Locate the cell with the specified text and output its [x, y] center coordinate. 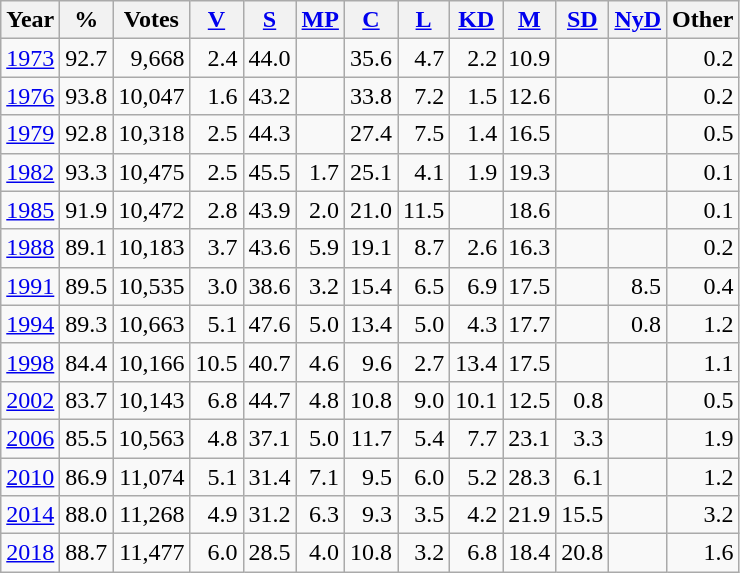
2.2 [476, 58]
Year [30, 20]
93.8 [86, 96]
21.0 [370, 210]
18.4 [530, 553]
25.1 [370, 172]
10,475 [152, 172]
16.5 [530, 134]
7.2 [424, 96]
3.7 [216, 248]
KD [476, 20]
43.9 [270, 210]
10,663 [152, 324]
2018 [30, 553]
19.1 [370, 248]
44.0 [270, 58]
1973 [30, 58]
28.5 [270, 553]
44.3 [270, 134]
10.9 [530, 58]
4.7 [424, 58]
7.5 [424, 134]
15.5 [582, 515]
2.4 [216, 58]
1994 [30, 324]
Other [703, 20]
10.1 [476, 400]
MP [320, 20]
L [424, 20]
1985 [30, 210]
6.5 [424, 286]
16.3 [530, 248]
45.5 [270, 172]
1988 [30, 248]
2002 [30, 400]
% [86, 20]
3.5 [424, 515]
6.9 [476, 286]
89.5 [86, 286]
20.8 [582, 553]
18.6 [530, 210]
38.6 [270, 286]
21.9 [530, 515]
43.6 [270, 248]
4.6 [320, 362]
31.4 [270, 477]
2010 [30, 477]
10,472 [152, 210]
19.3 [530, 172]
9.3 [370, 515]
89.3 [86, 324]
10,166 [152, 362]
2.8 [216, 210]
40.7 [270, 362]
1991 [30, 286]
4.1 [424, 172]
9.6 [370, 362]
92.8 [86, 134]
8.5 [638, 286]
5.2 [476, 477]
1982 [30, 172]
1979 [30, 134]
93.3 [86, 172]
17.7 [530, 324]
4.9 [216, 515]
5.9 [320, 248]
SD [582, 20]
0.4 [703, 286]
V [216, 20]
6.1 [582, 477]
9.5 [370, 477]
7.7 [476, 438]
1.4 [476, 134]
37.1 [270, 438]
23.1 [530, 438]
9.0 [424, 400]
9,668 [152, 58]
2014 [30, 515]
10,183 [152, 248]
7.1 [320, 477]
28.3 [530, 477]
31.2 [270, 515]
M [530, 20]
33.8 [370, 96]
4.3 [476, 324]
1.1 [703, 362]
35.6 [370, 58]
89.1 [86, 248]
85.5 [86, 438]
5.4 [424, 438]
27.4 [370, 134]
47.6 [270, 324]
2.0 [320, 210]
11,477 [152, 553]
84.4 [86, 362]
1.7 [320, 172]
4.0 [320, 553]
6.3 [320, 515]
86.9 [86, 477]
3.0 [216, 286]
10,563 [152, 438]
12.5 [530, 400]
2.7 [424, 362]
92.7 [86, 58]
83.7 [86, 400]
11,268 [152, 515]
C [370, 20]
10,047 [152, 96]
1998 [30, 362]
10,535 [152, 286]
NyD [638, 20]
11.7 [370, 438]
11,074 [152, 477]
10.5 [216, 362]
12.6 [530, 96]
2006 [30, 438]
2.6 [476, 248]
10,318 [152, 134]
88.0 [86, 515]
91.9 [86, 210]
3.3 [582, 438]
10,143 [152, 400]
1976 [30, 96]
88.7 [86, 553]
8.7 [424, 248]
43.2 [270, 96]
S [270, 20]
15.4 [370, 286]
1.5 [476, 96]
11.5 [424, 210]
4.2 [476, 515]
44.7 [270, 400]
Votes [152, 20]
